From the cell containing the given text, extract its center point as [x, y] coordinate. 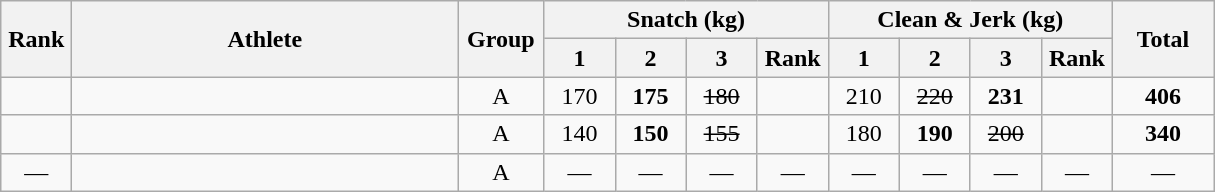
140 [580, 134]
Athlete [265, 39]
231 [1006, 96]
Clean & Jerk (kg) [970, 20]
155 [722, 134]
340 [1162, 134]
220 [934, 96]
175 [650, 96]
170 [580, 96]
406 [1162, 96]
Total [1162, 39]
210 [864, 96]
150 [650, 134]
Group [501, 39]
190 [934, 134]
Snatch (kg) [686, 20]
200 [1006, 134]
